Output the (X, Y) coordinate of the center of the cell containing the given text.  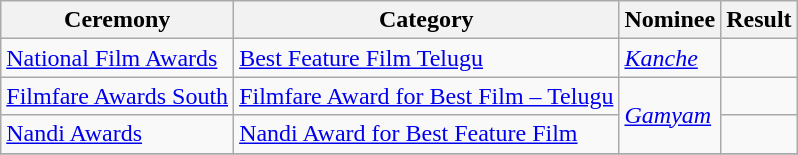
Result (759, 20)
Nominee (670, 20)
Filmfare Award for Best Film – Telugu (426, 96)
Gamyam (670, 115)
Ceremony (118, 20)
Best Feature Film Telugu (426, 58)
National Film Awards (118, 58)
Category (426, 20)
Kanche (670, 58)
Filmfare Awards South (118, 96)
Nandi Awards (118, 134)
Nandi Award for Best Feature Film (426, 134)
